Determine the [X, Y] coordinate at the center of the cell enclosing the given text.  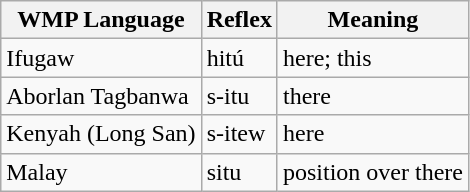
Aborlan Tagbanwa [101, 96]
here [372, 134]
s-itew [239, 134]
Meaning [372, 20]
Malay [101, 172]
here; this [372, 58]
WMP Language [101, 20]
hitú [239, 58]
Reflex [239, 20]
Ifugaw [101, 58]
position over there [372, 172]
situ [239, 172]
Kenyah (Long San) [101, 134]
s-itu [239, 96]
there [372, 96]
